Pinpoint the cell where the given text exists, returning its (x, y) midpoint coordinate. 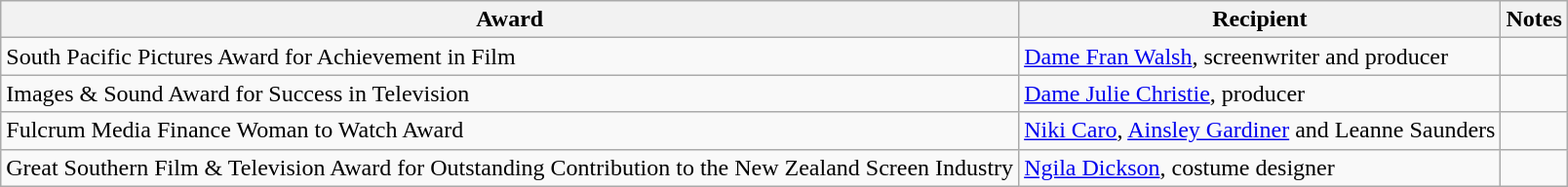
Recipient (1260, 19)
Award (510, 19)
Images & Sound Award for Success in Television (510, 93)
Ngila Dickson, costume designer (1260, 168)
Notes (1534, 19)
Niki Caro, Ainsley Gardiner and Leanne Saunders (1260, 131)
South Pacific Pictures Award for Achievement in Film (510, 56)
Dame Julie Christie, producer (1260, 93)
Dame Fran Walsh, screenwriter and producer (1260, 56)
Great Southern Film & Television Award for Outstanding Contribution to the New Zealand Screen Industry (510, 168)
Fulcrum Media Finance Woman to Watch Award (510, 131)
